Search for the cell housing the specified text and yield its [x, y] center coordinate. 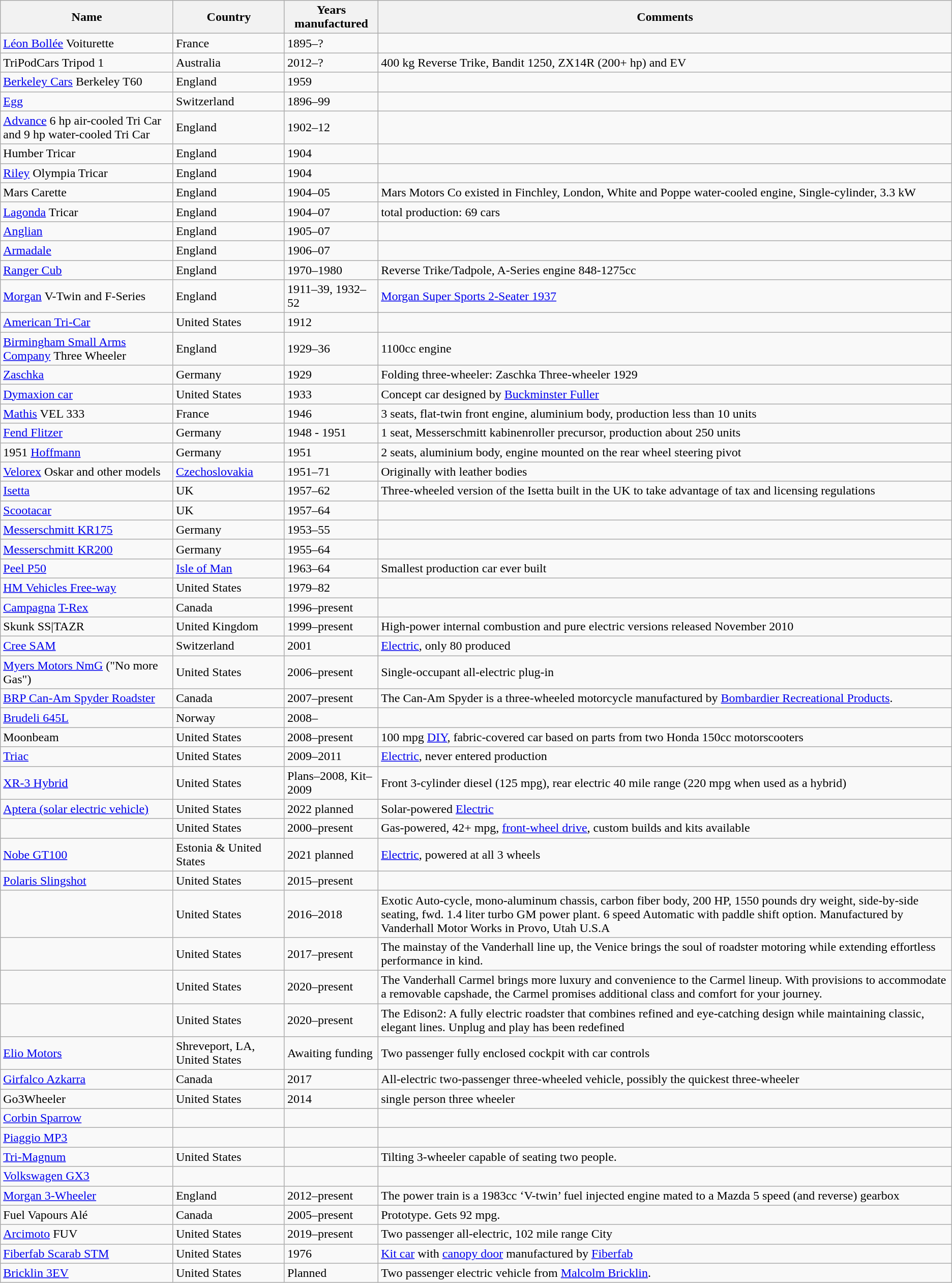
The power train is a 1983cc ‘V-twin’ fuel injected engine mated to a Mazda 5 speed (and reverse) gearbox [665, 1195]
Corbin Sparrow [87, 1118]
Name [87, 17]
1929–36 [331, 349]
1948 - 1951 [331, 433]
Anglian [87, 231]
1895–? [331, 43]
2017–present [331, 953]
BRP Can-Am Spyder Roadster [87, 698]
3 seats, flat-twin front engine, aluminium body, production less than 10 units [665, 414]
Mars Carette [87, 192]
Solar-powered Electric [665, 809]
Front 3-cylinder diesel (125 mpg), rear electric 40 mile range (220 mpg when used as a hybrid) [665, 782]
Australia [229, 63]
1957–64 [331, 510]
1946 [331, 414]
1979–82 [331, 588]
United Kingdom [229, 627]
Triac [87, 756]
The Can-Am Spyder is a three-wheeled motorcycle manufactured by Bombardier Recreational Products. [665, 698]
The mainstay of the Vanderhall line up, the Venice brings the soul of roadster motoring while extending effortless performance in kind. [665, 953]
Country [229, 17]
1996–present [331, 607]
Electric, never entered production [665, 756]
Messerschmitt KR200 [87, 549]
Comments [665, 17]
2022 planned [331, 809]
Originally with leather bodies [665, 472]
1951 [331, 452]
1100cc engine [665, 349]
Arcimoto FUV [87, 1234]
2005–present [331, 1215]
1 seat, Messerschmitt kabinenroller precursor, production about 250 units [665, 433]
1951–71 [331, 472]
Electric, only 80 produced [665, 646]
Birmingham Small Arms Company Three Wheeler [87, 349]
HM Vehicles Free-way [87, 588]
2021 planned [331, 855]
Isle of Man [229, 568]
Morgan Super Sports 2-Seater 1937 [665, 296]
Electric, powered at all 3 wheels [665, 855]
Go3Wheeler [87, 1099]
Léon Bollée Voiturette [87, 43]
2 seats, aluminium body, engine mounted on the rear wheel steering pivot [665, 452]
Years manufactured [331, 17]
Norway [229, 718]
1963–64 [331, 568]
Morgan V-Twin and F-Series [87, 296]
Zaschka [87, 375]
1906–07 [331, 250]
2008–present [331, 737]
Riley Olympia Tricar [87, 173]
Skunk SS|TAZR [87, 627]
TriPodCars Tripod 1 [87, 63]
2014 [331, 1099]
400 kg Reverse Trike, Bandit 1250, ZX14R (200+ hp) and EV [665, 63]
Piaggio MP3 [87, 1138]
Fuel Vapours Alé [87, 1215]
2015–present [331, 881]
XR-3 Hybrid [87, 782]
Tilting 3-wheeler capable of seating two people. [665, 1157]
Morgan 3-Wheeler [87, 1195]
1929 [331, 375]
Bricklin 3EV [87, 1273]
Berkeley Cars Berkeley T60 [87, 82]
Scootacar [87, 510]
Czechoslovakia [229, 472]
1911–39, 1932–52 [331, 296]
total production: 69 cars [665, 212]
2016–2018 [331, 914]
Advance 6 hp air-cooled Tri Car and 9 hp water-cooled Tri Car [87, 127]
2019–present [331, 1234]
All-electric two-passenger three-wheeled vehicle, possibly the quickest three-wheeler [665, 1080]
Brudeli 645L [87, 718]
Velorex Oskar and other models [87, 472]
Armadale [87, 250]
Humber Tricar [87, 154]
Smallest production car ever built [665, 568]
Ranger Cub [87, 270]
Reverse Trike/Tadpole, A-Series engine 848-1275cc [665, 270]
Planned [331, 1273]
Shreveport, LA, United States [229, 1053]
Peel P50 [87, 568]
1953–55 [331, 530]
Two passenger electric vehicle from Malcolm Bricklin. [665, 1273]
1957–62 [331, 491]
Polaris Slingshot [87, 881]
Isetta [87, 491]
Mars Motors Co existed in Finchley, London, White and Poppe water-cooled engine, Single-cylinder, 3.3 kW [665, 192]
2008– [331, 718]
1959 [331, 82]
Fiberfab Scarab STM [87, 1253]
2012–? [331, 63]
2007–present [331, 698]
Lagonda Tricar [87, 212]
Plans–2008, Kit–2009 [331, 782]
Prototype. Gets 92 mpg. [665, 1215]
Tri-Magnum [87, 1157]
Two passenger fully enclosed cockpit with car controls [665, 1053]
2012–present [331, 1195]
1999–present [331, 627]
Campagna T-Rex [87, 607]
Mathis VEL 333 [87, 414]
Cree SAM [87, 646]
Three-wheeled version of the Isetta built in the UK to take advantage of tax and licensing regulations [665, 491]
100 mpg DIY, fabric-covered car based on parts from two Honda 150cc motorscooters [665, 737]
2006–present [331, 673]
Volkswagen GX3 [87, 1176]
Moonbeam [87, 737]
1904–07 [331, 212]
2017 [331, 1080]
single person three wheeler [665, 1099]
Fend Flitzer [87, 433]
Concept car designed by Buckminster Fuller [665, 394]
1955–64 [331, 549]
Elio Motors [87, 1053]
High-power internal combustion and pure electric versions released November 2010 [665, 627]
American Tri-Car [87, 323]
Awaiting funding [331, 1053]
1933 [331, 394]
Single-occupant all-electric plug-in [665, 673]
1951 Hoffmann [87, 452]
1896–99 [331, 101]
1976 [331, 1253]
1912 [331, 323]
Aptera (solar electric vehicle) [87, 809]
Myers Motors NmG ("No more Gas") [87, 673]
Kit car with canopy door manufactured by Fiberfab [665, 1253]
2000–present [331, 828]
Egg [87, 101]
Dymaxion car [87, 394]
Folding three-wheeler: Zaschka Three-wheeler 1929 [665, 375]
1905–07 [331, 231]
1904–05 [331, 192]
Two passenger all-electric, 102 mile range City [665, 1234]
2009–2011 [331, 756]
1970–1980 [331, 270]
1902–12 [331, 127]
2001 [331, 646]
Messerschmitt KR175 [87, 530]
Estonia & United States [229, 855]
Nobe GT100 [87, 855]
Girfalco Azkarra [87, 1080]
Gas-powered, 42+ mpg, front-wheel drive, custom builds and kits available [665, 828]
